Provide the (X, Y) coordinate of the cell's center where the given text is located.  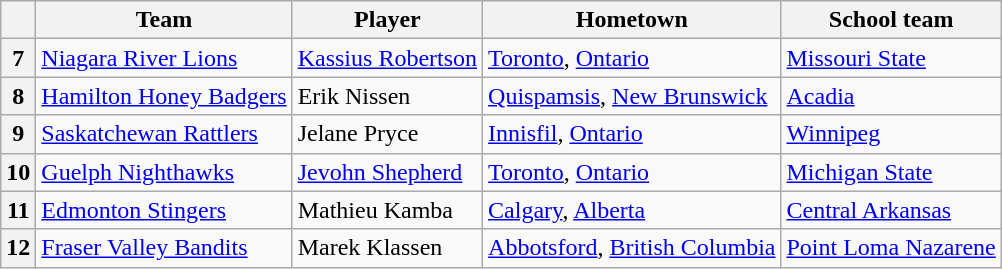
Niagara River Lions (164, 58)
Quispamsis, New Brunswick (632, 96)
Michigan State (891, 172)
Team (164, 20)
Edmonton Stingers (164, 210)
Marek Klassen (387, 248)
Fraser Valley Bandits (164, 248)
11 (18, 210)
Calgary, Alberta (632, 210)
Hamilton Honey Badgers (164, 96)
Jevohn Shepherd (387, 172)
Hometown (632, 20)
Innisfil, Ontario (632, 134)
Kassius Robertson (387, 58)
School team (891, 20)
Abbotsford, British Columbia (632, 248)
7 (18, 58)
Erik Nissen (387, 96)
Central Arkansas (891, 210)
Jelane Pryce (387, 134)
8 (18, 96)
Point Loma Nazarene (891, 248)
Acadia (891, 96)
Mathieu Kamba (387, 210)
Player (387, 20)
9 (18, 134)
Missouri State (891, 58)
Saskatchewan Rattlers (164, 134)
12 (18, 248)
10 (18, 172)
Winnipeg (891, 134)
Guelph Nighthawks (164, 172)
